For the text-containing cell, return its midpoint in [x, y] coordinate format. 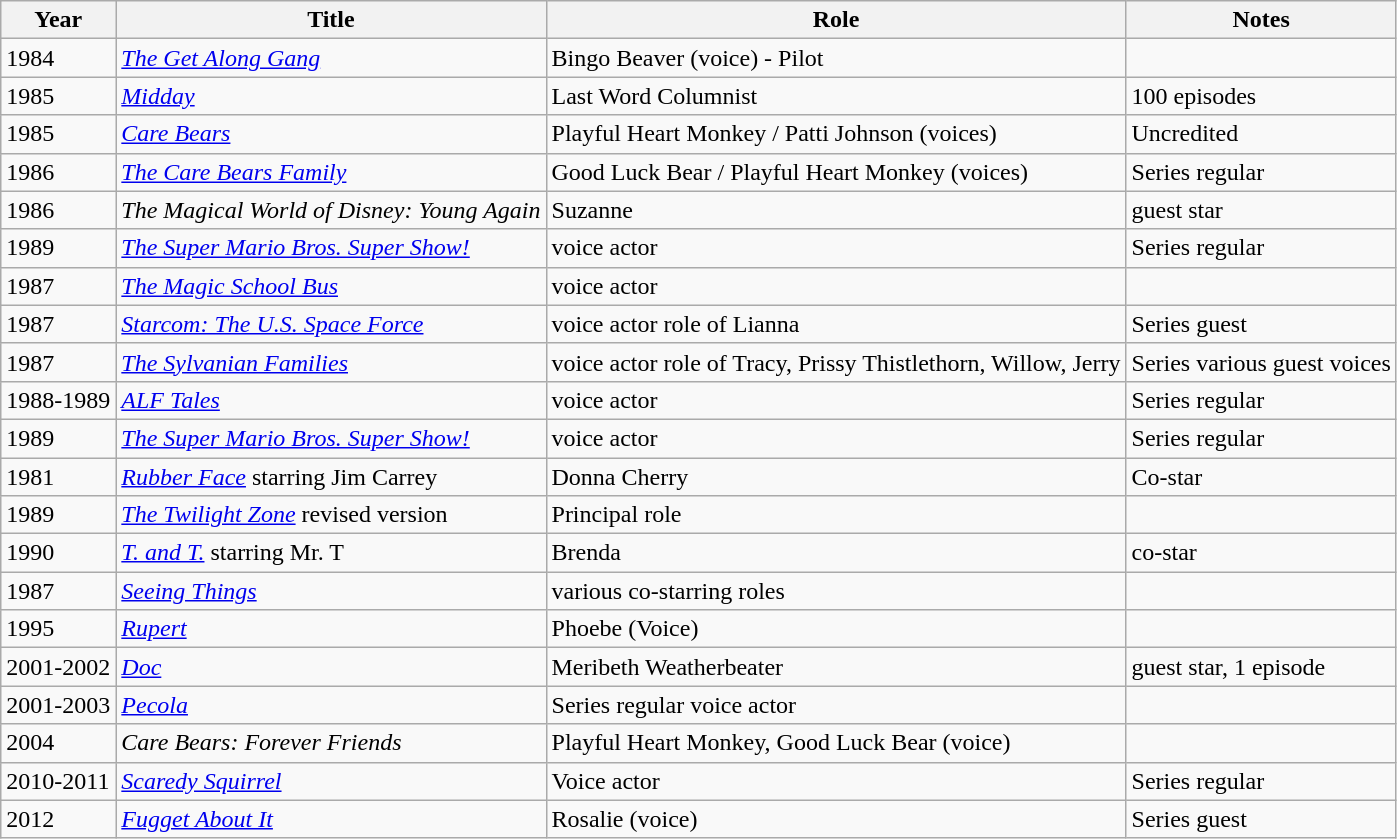
Seeing Things [331, 591]
Care Bears: Forever Friends [331, 743]
2001-2003 [58, 705]
Uncredited [1261, 134]
Co-star [1261, 477]
2004 [58, 743]
2001-2002 [58, 667]
The Twilight Zone revised version [331, 515]
Rupert [331, 629]
Rosalie (voice) [836, 819]
various co-starring roles [836, 591]
voice actor role of Lianna [836, 324]
Phoebe (Voice) [836, 629]
Playful Heart Monkey, Good Luck Bear (voice) [836, 743]
Notes [1261, 20]
100 episodes [1261, 96]
2010-2011 [58, 781]
Fugget About It [331, 819]
2012 [58, 819]
Last Word Columnist [836, 96]
Voice actor [836, 781]
The Magic School Bus [331, 286]
Rubber Face starring Jim Carrey [331, 477]
Playful Heart Monkey / Patti Johnson (voices) [836, 134]
voice actor role of Tracy, Prissy Thistlethorn, Willow, Jerry [836, 362]
Role [836, 20]
co-star [1261, 553]
Scaredy Squirrel [331, 781]
1984 [58, 58]
Year [58, 20]
The Get Along Gang [331, 58]
Good Luck Bear / Playful Heart Monkey (voices) [836, 172]
T. and T. starring Mr. T [331, 553]
Suzanne [836, 210]
The Magical World of Disney: Young Again [331, 210]
Brenda [836, 553]
Meribeth Weatherbeater [836, 667]
1981 [58, 477]
1995 [58, 629]
1990 [58, 553]
Title [331, 20]
Series regular voice actor [836, 705]
ALF Tales [331, 400]
Series various guest voices [1261, 362]
The Sylvanian Families [331, 362]
Principal role [836, 515]
Bingo Beaver (voice) - Pilot [836, 58]
guest star [1261, 210]
Doc [331, 667]
Care Bears [331, 134]
1988-1989 [58, 400]
guest star, 1 episode [1261, 667]
Midday [331, 96]
Pecola [331, 705]
Donna Cherry [836, 477]
Starcom: The U.S. Space Force [331, 324]
The Care Bears Family [331, 172]
